Identify which cell holds the provided text, then report its [X, Y] central coordinate. 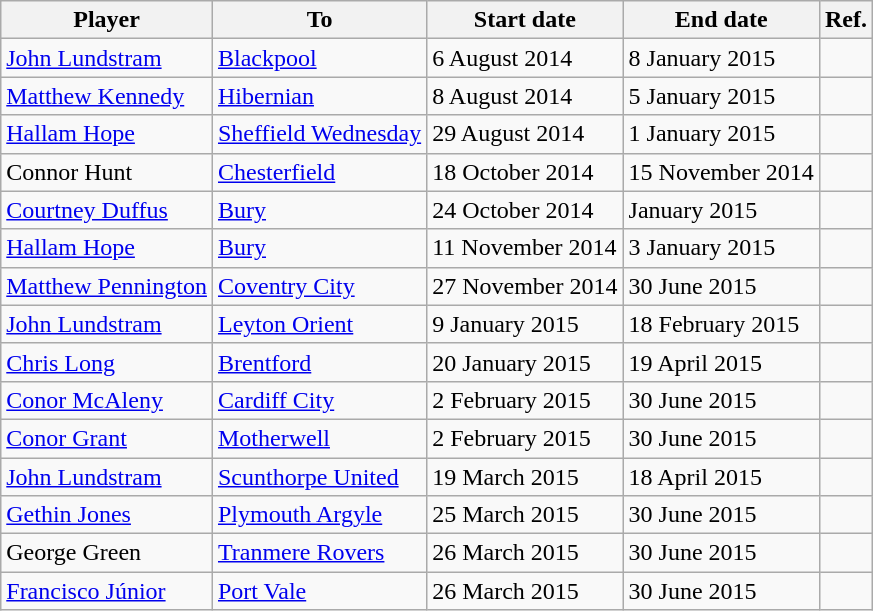
Plymouth Argyle [319, 515]
Sheffield Wednesday [319, 134]
Blackpool [319, 58]
8 January 2015 [721, 58]
18 October 2014 [525, 172]
29 August 2014 [525, 134]
24 October 2014 [525, 210]
Scunthorpe United [319, 477]
Brentford [319, 362]
20 January 2015 [525, 362]
Hibernian [319, 96]
8 August 2014 [525, 96]
January 2015 [721, 210]
To [319, 20]
Start date [525, 20]
1 January 2015 [721, 134]
5 January 2015 [721, 96]
Port Vale [319, 591]
15 November 2014 [721, 172]
Motherwell [319, 438]
Player [107, 20]
Cardiff City [319, 400]
Tranmere Rovers [319, 553]
Connor Hunt [107, 172]
Matthew Kennedy [107, 96]
Coventry City [319, 286]
18 February 2015 [721, 324]
Chris Long [107, 362]
9 January 2015 [525, 324]
Chesterfield [319, 172]
Francisco Júnior [107, 591]
19 March 2015 [525, 477]
Leyton Orient [319, 324]
Courtney Duffus [107, 210]
11 November 2014 [525, 248]
6 August 2014 [525, 58]
19 April 2015 [721, 362]
18 April 2015 [721, 477]
3 January 2015 [721, 248]
End date [721, 20]
Conor Grant [107, 438]
Ref. [846, 20]
25 March 2015 [525, 515]
Conor McAleny [107, 400]
George Green [107, 553]
Matthew Pennington [107, 286]
27 November 2014 [525, 286]
Gethin Jones [107, 515]
